Return the [X, Y] coordinate for the center point of the cell that contains the specified text.  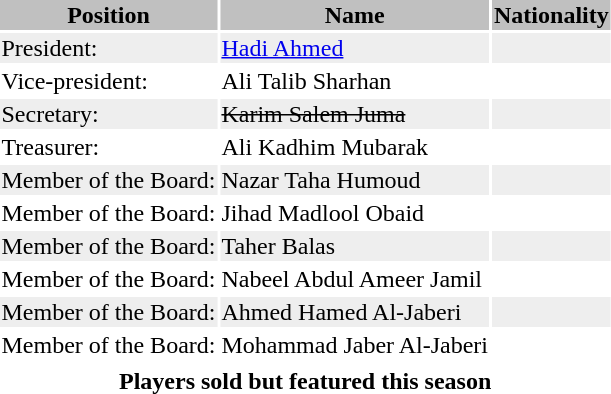
Position [108, 15]
Name [355, 15]
Treasurer: [108, 147]
Karim Salem Juma [355, 114]
Jihad Madlool Obaid [355, 213]
Ali Talib Sharhan [355, 81]
Nationality [552, 15]
Secretary: [108, 114]
President: [108, 48]
Nabeel Abdul Ameer Jamil [355, 279]
Mohammad Jaber Al-Jaberi [355, 345]
Vice-president: [108, 81]
Hadi Ahmed [355, 48]
Ahmed Hamed Al-Jaberi [355, 312]
Nazar Taha Humoud [355, 180]
Ali Kadhim Mubarak [355, 147]
Taher Balas [355, 246]
